Pinpoint the cell where the given text exists, returning its [X, Y] midpoint coordinate. 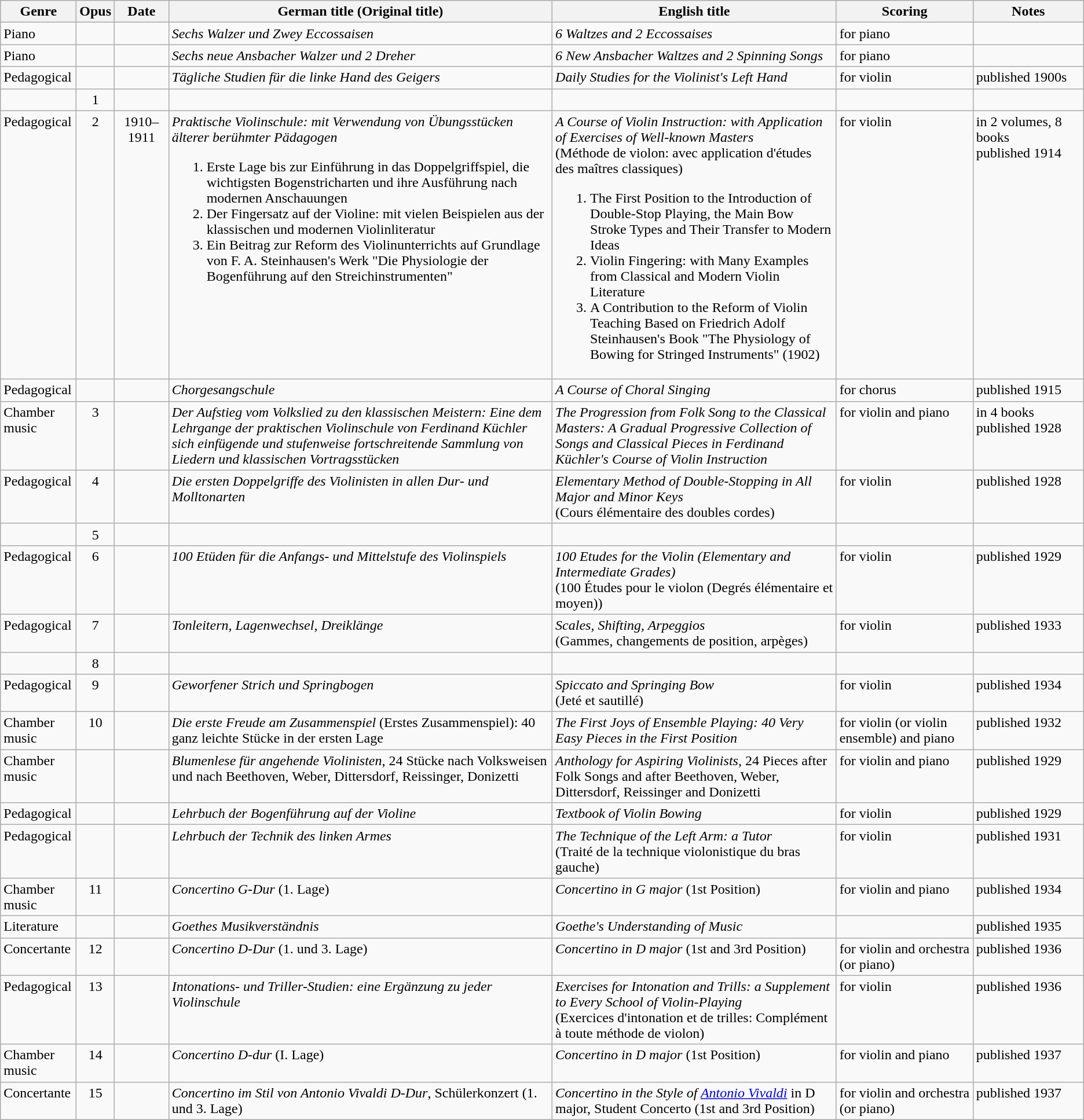
Concertino im Stil von Antonio Vivaldi D-Dur, Schülerkonzert (1. und 3. Lage) [360, 1101]
Textbook of Violin Bowing [695, 814]
Sechs neue Ansbacher Walzer und 2 Dreher [360, 56]
Tonleitern, Lagenwechsel, Dreiklänge [360, 633]
for chorus [904, 390]
published 1935 [1028, 927]
Scales, Shifting, Arpeggios (Gammes, changements de position, arpèges) [695, 633]
Intonations- und Triller-Studien: eine Ergänzung zu jeder Violinschule [360, 1009]
Genre [38, 12]
published 1915 [1028, 390]
German title (Original title) [360, 12]
The Technique of the Left Arm: a Tutor (Traité de la technique violonistique du bras gauche) [695, 851]
A Course of Choral Singing [695, 390]
Concertino D-Dur (1. und 3. Lage) [360, 956]
7 [96, 633]
Daily Studies for the Violinist's Left Hand [695, 78]
Lehrbuch der Bogenführung auf der Violine [360, 814]
published 1931 [1028, 851]
Opus [96, 12]
Concertino in D major (1st Position) [695, 1063]
Blumenlese für angehende Violinisten, 24 Stücke nach Volksweisen und nach Beethoven, Weber, Dittersdorf, Reissinger, Donizetti [360, 776]
2 [96, 245]
Scoring [904, 12]
3 [96, 435]
1 [96, 100]
The First Joys of Ensemble Playing: 40 Very Easy Pieces in the First Position [695, 730]
9 [96, 693]
15 [96, 1101]
Goethe's Understanding of Music [695, 927]
100 Etudes for the Violin (Elementary and Intermediate Grades) (100 Études pour le violon (Degrés élémentaire et moyen)) [695, 580]
in 4 books published 1928 [1028, 435]
Concertino D-dur (I. Lage) [360, 1063]
100 Etüden für die Anfangs- und Mittelstufe des Violinspiels [360, 580]
Concertino in the Style of Antonio Vivaldi in D major, Student Concerto (1st and 3rd Position) [695, 1101]
Concertino in D major (1st and 3rd Position) [695, 956]
Goethes Musikverständnis [360, 927]
6 New Ansbacher Waltzes and 2 Spinning Songs [695, 56]
Notes [1028, 12]
6 Waltzes and 2 Eccossaises [695, 34]
Sechs Walzer und Zwey Eccossaisen [360, 34]
Concertino in G major (1st Position) [695, 897]
6 [96, 580]
Anthology for Aspiring Violinists, 24 Pieces after Folk Songs and after Beethoven, Weber, Dittersdorf, Reissinger and Donizetti [695, 776]
Chorgesangschule [360, 390]
Lehrbuch der Technik des linken Armes [360, 851]
8 [96, 663]
published 1933 [1028, 633]
English title [695, 12]
13 [96, 1009]
4 [96, 497]
Spiccato and Springing Bow (Jeté et sautillé) [695, 693]
in 2 volumes, 8 books published 1914 [1028, 245]
published 1900s [1028, 78]
12 [96, 956]
Date [142, 12]
1910–1911 [142, 245]
Literature [38, 927]
5 [96, 534]
Geworfener Strich und Springbogen [360, 693]
published 1932 [1028, 730]
Die erste Freude am Zusammenspiel (Erstes Zusammenspiel): 40 ganz leichte Stücke in der ersten Lage [360, 730]
Die ersten Doppelgriffe des Violinisten in allen Dur- und Molltonarten [360, 497]
Tägliche Studien für die linke Hand des Geigers [360, 78]
for violin (or violin ensemble) and piano [904, 730]
Concertino G-Dur (1. Lage) [360, 897]
Elementary Method of Double-Stopping in All Major and Minor Keys (Cours élémentaire des doubles cordes) [695, 497]
10 [96, 730]
11 [96, 897]
published 1928 [1028, 497]
14 [96, 1063]
